Output the [X, Y] coordinate of the center of the cell containing the given text.  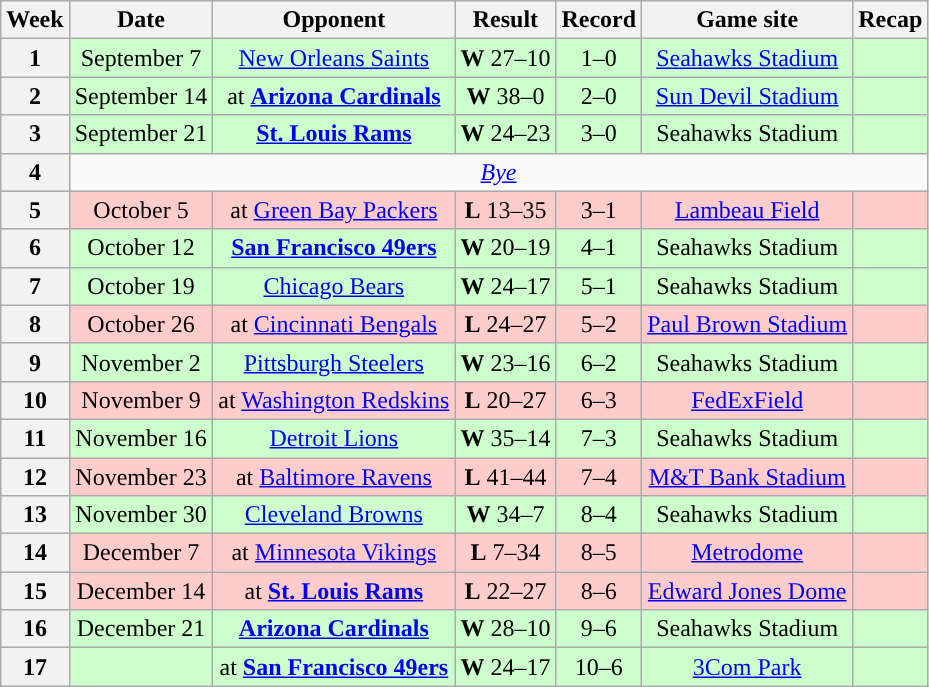
October 5 [141, 210]
Paul Brown Stadium [748, 324]
at Cincinnati Bengals [334, 324]
M&T Bank Stadium [748, 477]
7 [35, 286]
5–2 [599, 324]
Chicago Bears [334, 286]
L 22–27 [506, 591]
Detroit Lions [334, 438]
15 [35, 591]
at Baltimore Ravens [334, 477]
9–6 [599, 629]
FedExField [748, 400]
November 23 [141, 477]
at Minnesota Vikings [334, 553]
L 7–34 [506, 553]
10–6 [599, 667]
7–3 [599, 438]
W 23–16 [506, 362]
16 [35, 629]
14 [35, 553]
Record [599, 20]
New Orleans Saints [334, 58]
at St. Louis Rams [334, 591]
Cleveland Browns [334, 515]
3–0 [599, 134]
7–4 [599, 477]
November 16 [141, 438]
12 [35, 477]
at Green Bay Packers [334, 210]
Arizona Cardinals [334, 629]
8–4 [599, 515]
at Washington Redskins [334, 400]
L 24–27 [506, 324]
Sun Devil Stadium [748, 96]
1–0 [599, 58]
6–2 [599, 362]
Pittsburgh Steelers [334, 362]
W 38–0 [506, 96]
W 28–10 [506, 629]
1 [35, 58]
W 35–14 [506, 438]
Week [35, 20]
10 [35, 400]
October 12 [141, 248]
Lambeau Field [748, 210]
November 2 [141, 362]
4–1 [599, 248]
December 21 [141, 629]
W 27–10 [506, 58]
December 7 [141, 553]
Date [141, 20]
2–0 [599, 96]
8–5 [599, 553]
4 [35, 172]
at Arizona Cardinals [334, 96]
September 14 [141, 96]
9 [35, 362]
5 [35, 210]
13 [35, 515]
Metrodome [748, 553]
December 14 [141, 591]
Recap [890, 20]
L 20–27 [506, 400]
W 20–19 [506, 248]
St. Louis Rams [334, 134]
6 [35, 248]
Result [506, 20]
11 [35, 438]
Opponent [334, 20]
3–1 [599, 210]
L 41–44 [506, 477]
November 30 [141, 515]
8 [35, 324]
September 21 [141, 134]
5–1 [599, 286]
8–6 [599, 591]
Game site [748, 20]
San Francisco 49ers [334, 248]
September 7 [141, 58]
November 9 [141, 400]
17 [35, 667]
at San Francisco 49ers [334, 667]
W 24–23 [506, 134]
6–3 [599, 400]
3Com Park [748, 667]
L 13–35 [506, 210]
October 19 [141, 286]
October 26 [141, 324]
Bye [498, 172]
3 [35, 134]
Edward Jones Dome [748, 591]
2 [35, 96]
W 34–7 [506, 515]
